Search for the cell housing the specified text and yield its (x, y) center coordinate. 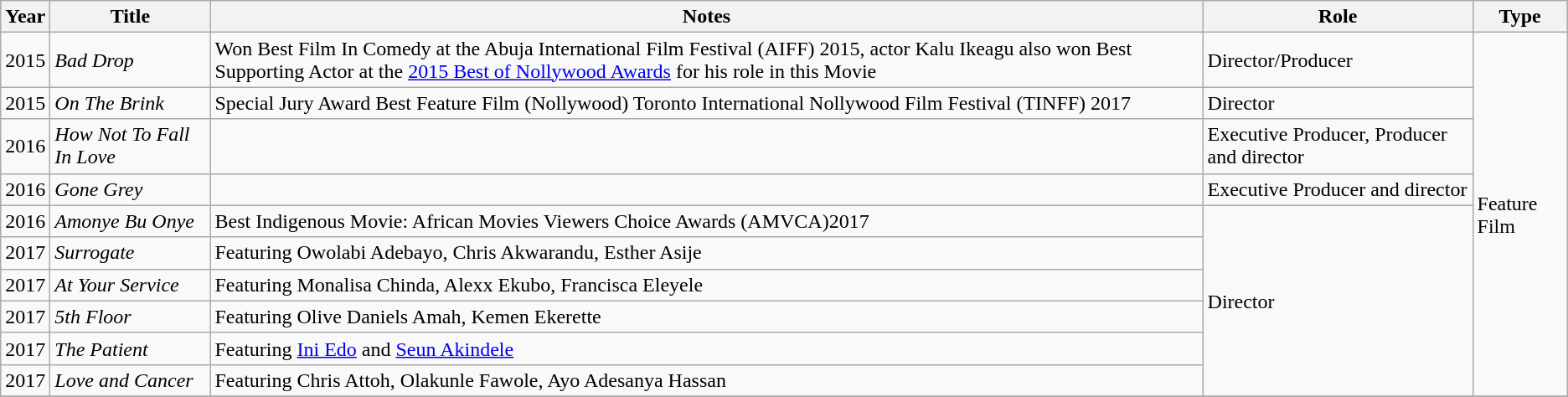
Featuring Ini Edo and Seun Akindele (707, 348)
The Patient (131, 348)
Executive Producer and director (1338, 189)
Year (25, 17)
Role (1338, 17)
Feature Film (1519, 214)
Surrogate (131, 253)
At Your Service (131, 285)
Special Jury Award Best Feature Film (Nollywood) Toronto International Nollywood Film Festival (TINFF) 2017 (707, 103)
Love and Cancer (131, 380)
Gone Grey (131, 189)
Bad Drop (131, 60)
Featuring Olive Daniels Amah, Kemen Ekerette (707, 317)
Best Indigenous Movie: African Movies Viewers Choice Awards (AMVCA)2017 (707, 221)
Director/Producer (1338, 60)
5th Floor (131, 317)
Executive Producer, Producer and director (1338, 146)
Notes (707, 17)
Amonye Bu Onye (131, 221)
Type (1519, 17)
Title (131, 17)
Featuring Owolabi Adebayo, Chris Akwarandu, Esther Asije (707, 253)
Featuring Monalisa Chinda, Alexx Ekubo, Francisca Eleyele (707, 285)
How Not To Fall In Love (131, 146)
Featuring Chris Attoh, Olakunle Fawole, Ayo Adesanya Hassan (707, 380)
On The Brink (131, 103)
